Scan for the cell matching the given text and deliver its [X, Y] coordinate at center. 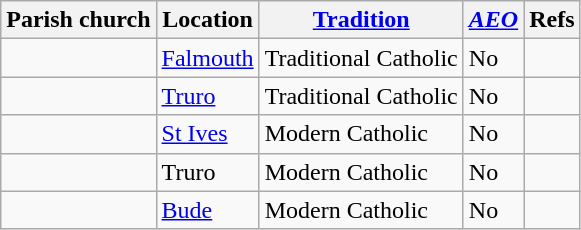
St Ives [208, 134]
Falmouth [208, 58]
AEO [493, 20]
Refs [552, 20]
Parish church [78, 20]
Location [208, 20]
Bude [208, 210]
Tradition [361, 20]
